Capture the cell that displays the provided text and extract its (x, y) central coordinate. 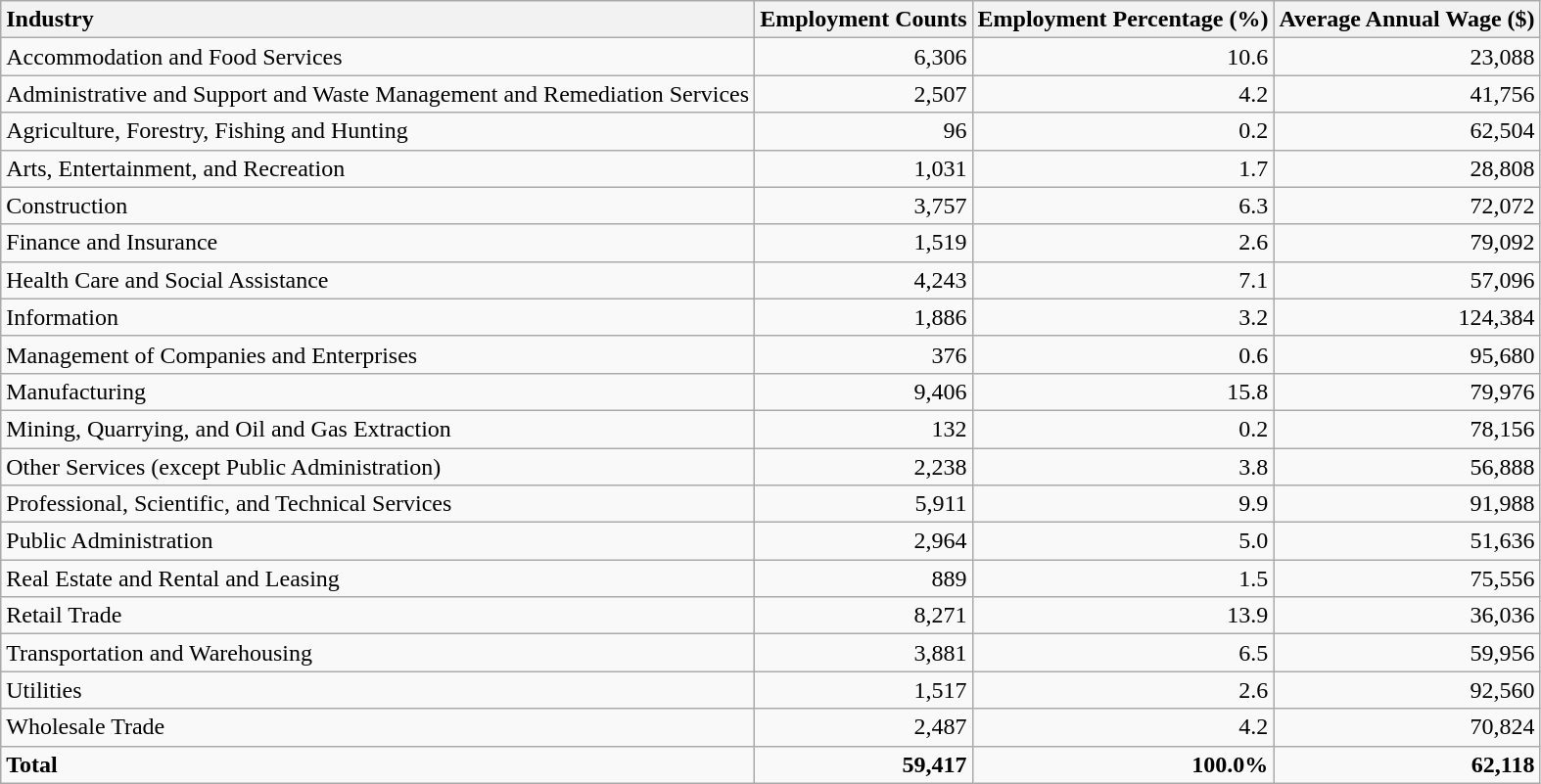
62,118 (1407, 764)
1,031 (864, 168)
2,238 (864, 467)
13.9 (1123, 616)
1.7 (1123, 168)
95,680 (1407, 354)
4,243 (864, 280)
2,507 (864, 94)
6,306 (864, 57)
Mining, Quarrying, and Oil and Gas Extraction (378, 429)
96 (864, 131)
Employment Percentage (%) (1123, 20)
Employment Counts (864, 20)
41,756 (1407, 94)
2,964 (864, 541)
91,988 (1407, 504)
1,886 (864, 317)
36,036 (1407, 616)
100.0% (1123, 764)
Health Care and Social Assistance (378, 280)
10.6 (1123, 57)
92,560 (1407, 690)
28,808 (1407, 168)
62,504 (1407, 131)
79,976 (1407, 392)
75,556 (1407, 578)
70,824 (1407, 727)
132 (864, 429)
Wholesale Trade (378, 727)
3,757 (864, 206)
3.8 (1123, 467)
Transportation and Warehousing (378, 653)
3.2 (1123, 317)
5,911 (864, 504)
0.6 (1123, 354)
57,096 (1407, 280)
Retail Trade (378, 616)
Public Administration (378, 541)
2,487 (864, 727)
59,956 (1407, 653)
Real Estate and Rental and Leasing (378, 578)
Utilities (378, 690)
9.9 (1123, 504)
59,417 (864, 764)
889 (864, 578)
376 (864, 354)
Information (378, 317)
23,088 (1407, 57)
Management of Companies and Enterprises (378, 354)
1,519 (864, 243)
Arts, Entertainment, and Recreation (378, 168)
72,072 (1407, 206)
6.5 (1123, 653)
6.3 (1123, 206)
Accommodation and Food Services (378, 57)
Finance and Insurance (378, 243)
1,517 (864, 690)
Industry (378, 20)
124,384 (1407, 317)
7.1 (1123, 280)
3,881 (864, 653)
8,271 (864, 616)
Average Annual Wage ($) (1407, 20)
1.5 (1123, 578)
78,156 (1407, 429)
Construction (378, 206)
Agriculture, Forestry, Fishing and Hunting (378, 131)
56,888 (1407, 467)
Total (378, 764)
9,406 (864, 392)
Professional, Scientific, and Technical Services (378, 504)
Manufacturing (378, 392)
79,092 (1407, 243)
5.0 (1123, 541)
15.8 (1123, 392)
Administrative and Support and Waste Management and Remediation Services (378, 94)
51,636 (1407, 541)
Other Services (except Public Administration) (378, 467)
